From the cell containing the given text, extract its center point as [x, y] coordinate. 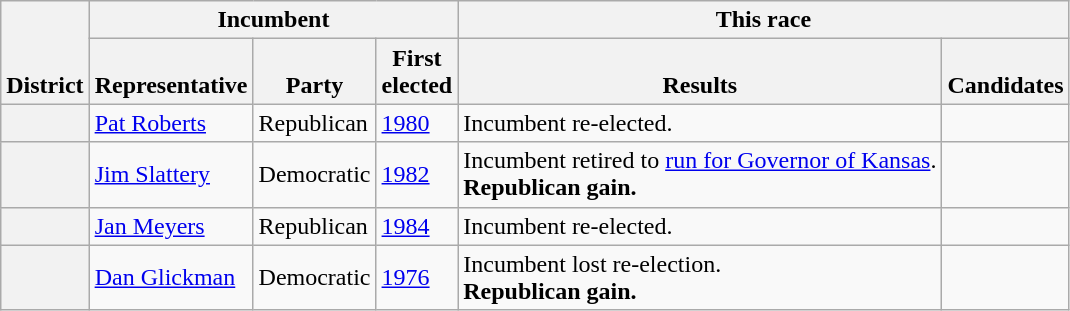
Representative [171, 72]
Incumbent retired to run for Governor of Kansas.Republican gain. [700, 174]
Pat Roberts [171, 123]
Jan Meyers [171, 226]
District [45, 52]
Incumbent lost re-election.Republican gain. [700, 278]
Jim Slattery [171, 174]
Party [314, 72]
Dan Glickman [171, 278]
1976 [417, 278]
This race [764, 20]
1980 [417, 123]
Firstelected [417, 72]
Incumbent [274, 20]
1984 [417, 226]
Candidates [1006, 72]
Results [700, 72]
1982 [417, 174]
